Capture the cell that displays the provided text and extract its [X, Y] central coordinate. 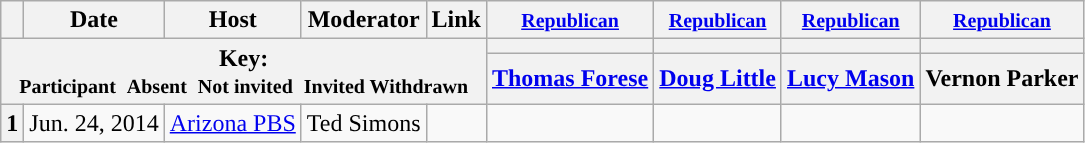
Lucy Mason [850, 78]
Host [232, 20]
Key: Participant Absent Not invited Invited Withdrawn [244, 72]
Thomas Forese [570, 78]
Moderator [364, 20]
Link [456, 20]
Date [94, 20]
1 [12, 123]
Ted Simons [364, 123]
Jun. 24, 2014 [94, 123]
Doug Little [718, 78]
Vernon Parker [1002, 78]
Arizona PBS [232, 123]
